Locate the cell with the specified text and output its [X, Y] center coordinate. 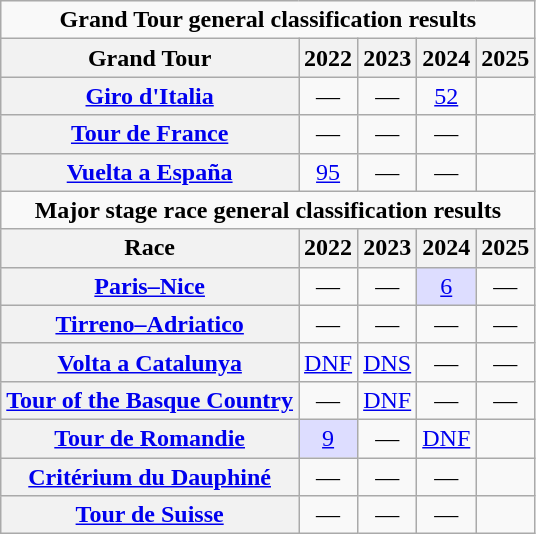
Tour de Romandie [150, 438]
Critérium du Dauphiné [150, 477]
6 [446, 286]
9 [328, 438]
Giro d'Italia [150, 96]
Tour de France [150, 134]
DNS [388, 362]
Race [150, 248]
Paris–Nice [150, 286]
Major stage race general classification results [268, 210]
Vuelta a España [150, 172]
Grand Tour [150, 58]
Tour de Suisse [150, 515]
Volta a Catalunya [150, 362]
Tour of the Basque Country [150, 400]
Grand Tour general classification results [268, 20]
95 [328, 172]
Tirreno–Adriatico [150, 324]
52 [446, 96]
